Find where the given text appears and provide that cell's center as (x, y) coordinate. 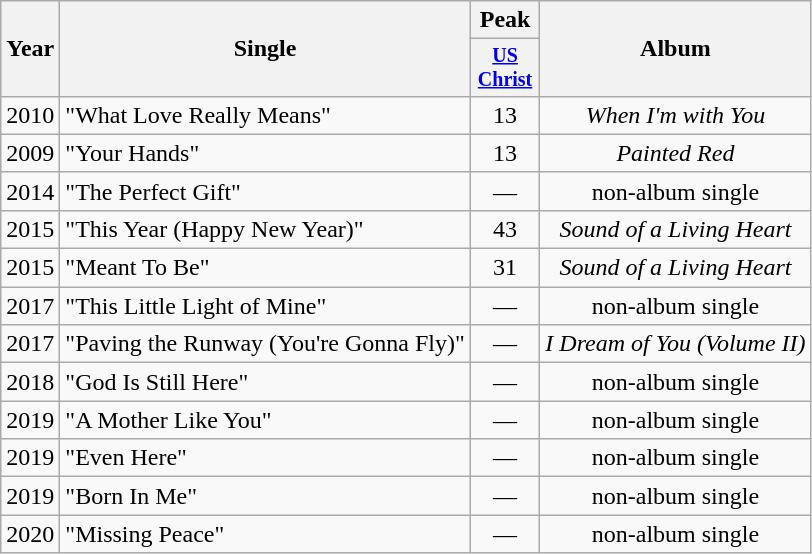
"Even Here" (266, 458)
2014 (30, 191)
"The Perfect Gift" (266, 191)
2010 (30, 115)
I Dream of You (Volume II) (676, 344)
"What Love Really Means" (266, 115)
2020 (30, 534)
Year (30, 49)
2009 (30, 153)
Album (676, 49)
"Paving the Runway (You're Gonna Fly)" (266, 344)
"Born In Me" (266, 496)
43 (504, 229)
When I'm with You (676, 115)
"God Is Still Here" (266, 382)
"This Little Light of Mine" (266, 306)
"A Mother Like You" (266, 420)
"Your Hands" (266, 153)
"Meant To Be" (266, 268)
Painted Red (676, 153)
Single (266, 49)
31 (504, 268)
Peak (504, 20)
USChrist (504, 68)
2018 (30, 382)
"This Year (Happy New Year)" (266, 229)
"Missing Peace" (266, 534)
